From the cell containing the given text, extract its center point as [x, y] coordinate. 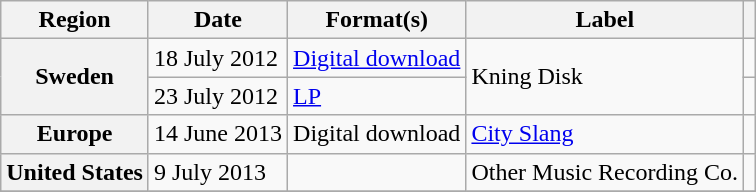
City Slang [605, 134]
Europe [75, 134]
23 July 2012 [218, 96]
Kning Disk [605, 77]
Other Music Recording Co. [605, 172]
United States [75, 172]
14 June 2013 [218, 134]
Format(s) [377, 20]
Sweden [75, 77]
LP [377, 96]
9 July 2013 [218, 172]
Date [218, 20]
Label [605, 20]
Region [75, 20]
18 July 2012 [218, 58]
